Extract the [X, Y] coordinate from the center of the cell holding the provided text.  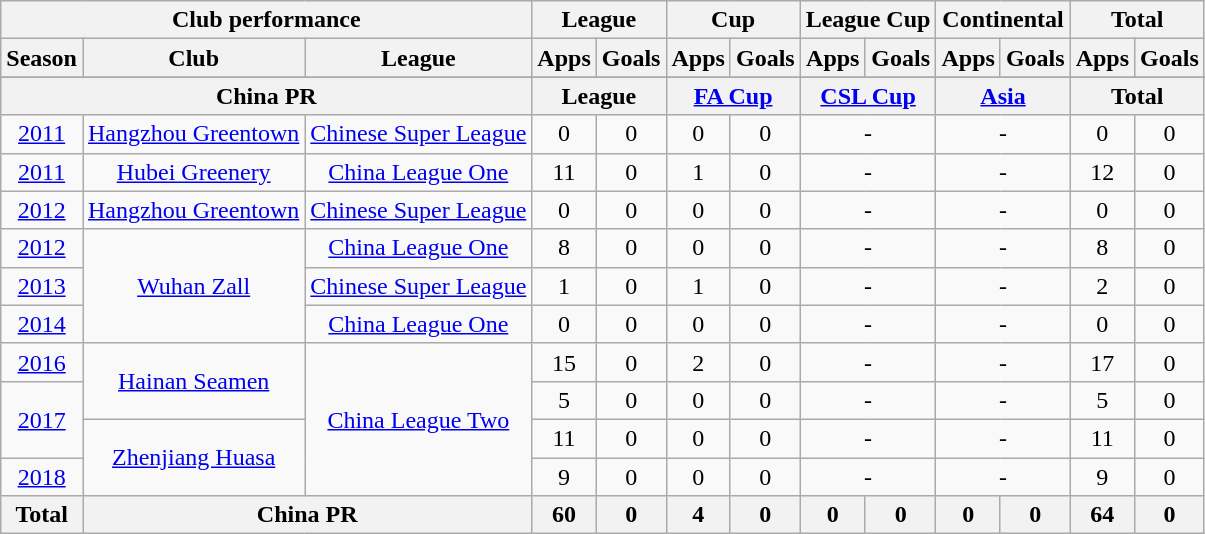
2014 [42, 324]
Asia [1003, 96]
17 [1102, 362]
4 [698, 515]
15 [564, 362]
2017 [42, 419]
60 [564, 515]
Club [193, 58]
FA Cup [733, 96]
2018 [42, 477]
Wuhan Zall [193, 286]
64 [1102, 515]
Hainan Seamen [193, 381]
2013 [42, 286]
Cup [733, 20]
Season [42, 58]
2016 [42, 362]
12 [1102, 172]
Continental [1003, 20]
Hubei Greenery [193, 172]
China League Two [418, 419]
League Cup [868, 20]
CSL Cup [868, 96]
Zhenjiang Huasa [193, 457]
Club performance [266, 20]
